Pinpoint the cell where the given text exists, returning its [X, Y] midpoint coordinate. 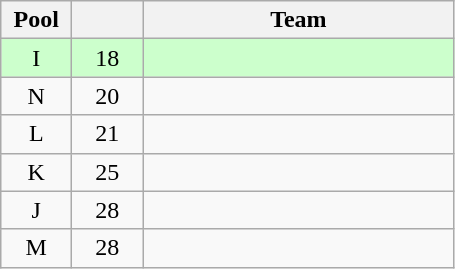
25 [108, 172]
J [36, 210]
L [36, 134]
18 [108, 58]
21 [108, 134]
Pool [36, 20]
M [36, 248]
K [36, 172]
20 [108, 96]
Team [298, 20]
I [36, 58]
N [36, 96]
